For the text-containing cell, return its midpoint in (X, Y) coordinate format. 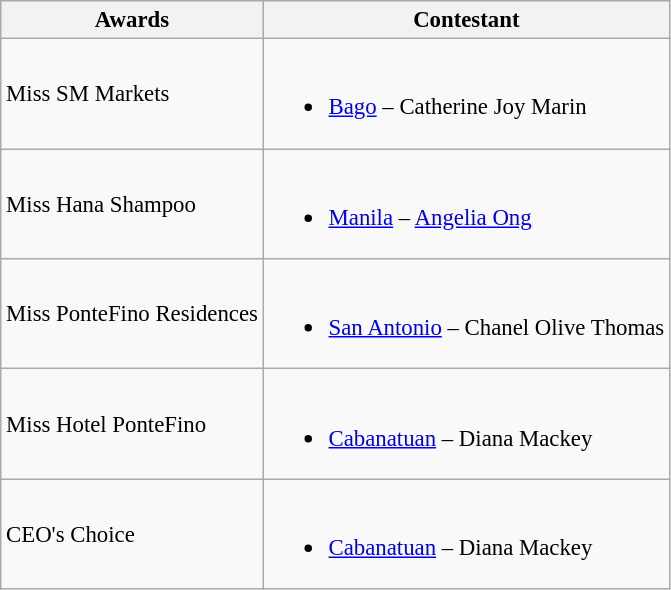
Awards (132, 20)
Contestant (466, 20)
Miss SM Markets (132, 94)
Bago – Catherine Joy Marin (466, 94)
San Antonio – Chanel Olive Thomas (466, 314)
Miss Hotel PonteFino (132, 424)
CEO's Choice (132, 534)
Miss PonteFino Residences (132, 314)
Manila – Angelia Ong (466, 204)
Miss Hana Shampoo (132, 204)
